Return the [X, Y] coordinate for the center point of the cell that contains the specified text.  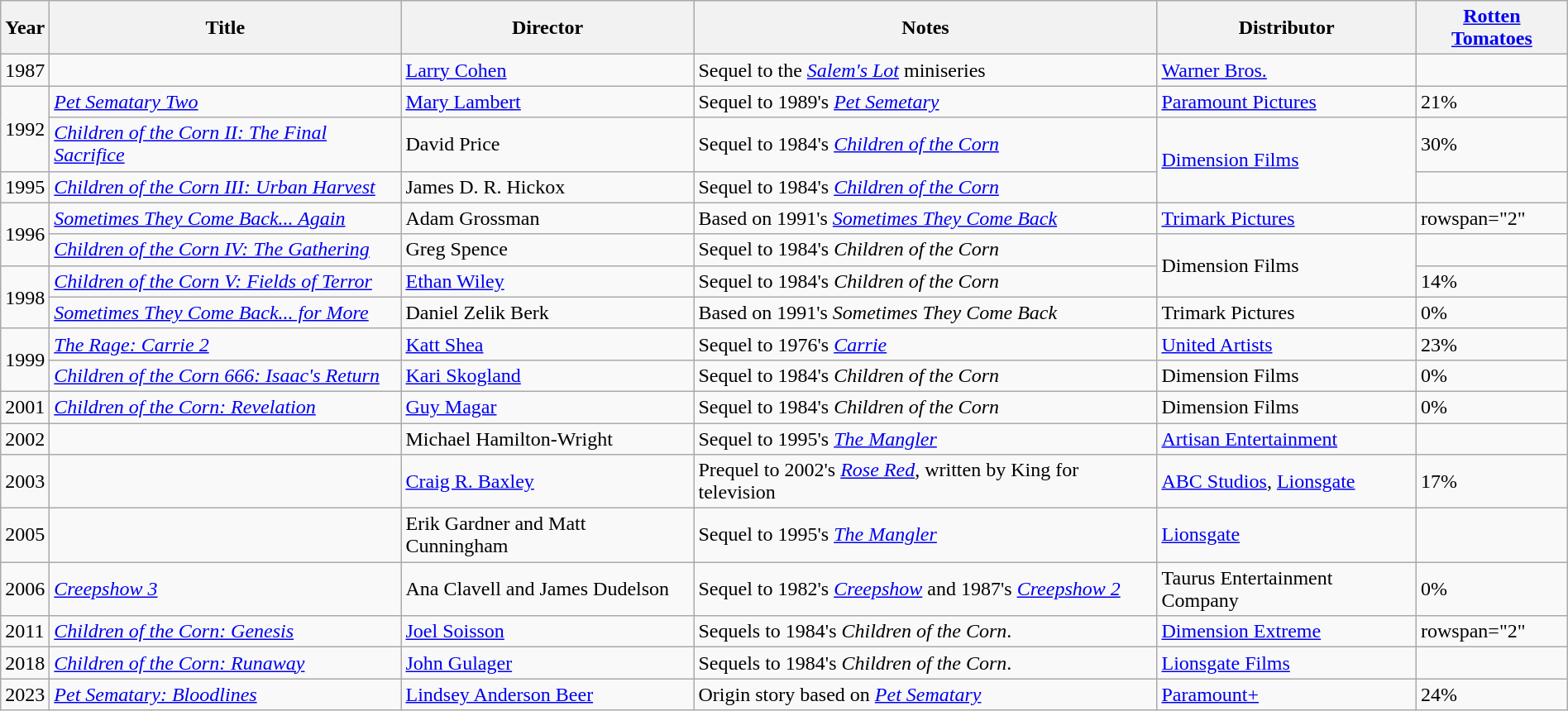
Sequel to 1976's Carrie [925, 344]
Children of the Corn II: The Final Sacrifice [225, 144]
Rotten Tomatoes [1492, 28]
Creepshow 3 [225, 589]
Guy Magar [547, 407]
James D. R. Hickox [547, 187]
2018 [25, 663]
Craig R. Baxley [547, 481]
Adam Grossman [547, 218]
Ana Clavell and James Dudelson [547, 589]
Children of the Corn: Runaway [225, 663]
Year [25, 28]
2002 [25, 439]
Erik Gardner and Matt Cunningham [547, 536]
Paramount+ [1287, 694]
2001 [25, 407]
2023 [25, 694]
Katt Shea [547, 344]
Director [547, 28]
Michael Hamilton-Wright [547, 439]
Joel Soisson [547, 632]
ABC Studios, Lionsgate [1287, 481]
Pet Sematary Two [225, 102]
Distributor [1287, 28]
21% [1492, 102]
Lindsey Anderson Beer [547, 694]
Pet Sematary: Bloodlines [225, 694]
Prequel to 2002's Rose Red, written by King for television [925, 481]
2005 [25, 536]
1987 [25, 70]
Artisan Entertainment [1287, 439]
Sequel to the Salem's Lot miniseries [925, 70]
17% [1492, 481]
1998 [25, 297]
Dimension Extreme [1287, 632]
United Artists [1287, 344]
The Rage: Carrie 2 [225, 344]
Children of the Corn III: Urban Harvest [225, 187]
Lionsgate Films [1287, 663]
Children of the Corn V: Fields of Terror [225, 281]
Paramount Pictures [1287, 102]
1992 [25, 129]
John Gulager [547, 663]
1995 [25, 187]
Origin story based on Pet Sematary [925, 694]
Mary Lambert [547, 102]
Sequel to 1982's Creepshow and 1987's Creepshow 2 [925, 589]
Sequel to 1989's Pet Semetary [925, 102]
Larry Cohen [547, 70]
Daniel Zelik Berk [547, 313]
Title [225, 28]
Children of the Corn 666: Isaac's Return [225, 375]
David Price [547, 144]
Sometimes They Come Back... Again [225, 218]
2011 [25, 632]
24% [1492, 694]
23% [1492, 344]
Warner Bros. [1287, 70]
Greg Spence [547, 250]
Ethan Wiley [547, 281]
Kari Skogland [547, 375]
Lionsgate [1287, 536]
14% [1492, 281]
1999 [25, 360]
Taurus Entertainment Company [1287, 589]
Notes [925, 28]
Children of the Corn IV: The Gathering [225, 250]
Children of the Corn: Revelation [225, 407]
Sometimes They Come Back... for More [225, 313]
2006 [25, 589]
2003 [25, 481]
1996 [25, 234]
30% [1492, 144]
Children of the Corn: Genesis [225, 632]
